Return the [X, Y] coordinate for the center point of the cell that contains the specified text.  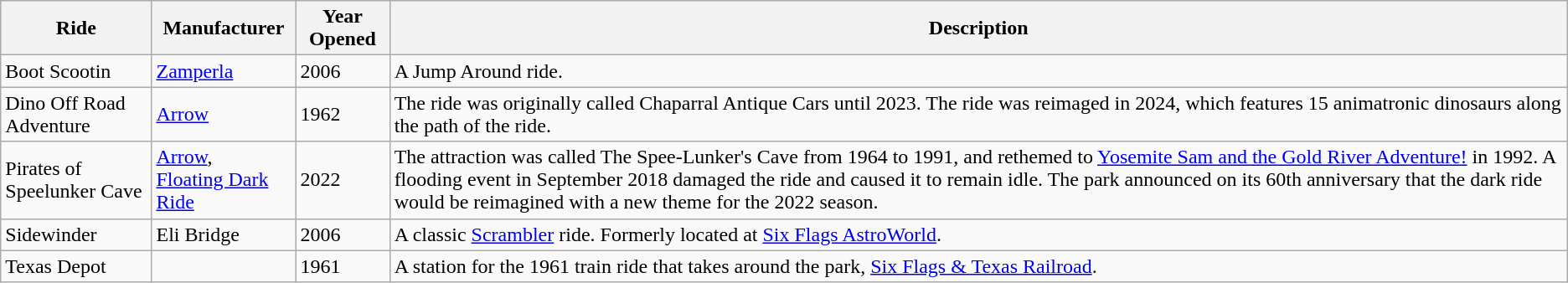
Arrow, Floating Dark Ride [224, 180]
1961 [343, 266]
A station for the 1961 train ride that takes around the park, Six Flags & Texas Railroad. [978, 266]
1962 [343, 114]
Pirates of Speelunker Cave [76, 180]
Boot Scootin [76, 71]
A classic Scrambler ride. Formerly located at Six Flags AstroWorld. [978, 234]
Year Opened [343, 28]
Description [978, 28]
Zamperla [224, 71]
Ride [76, 28]
A Jump Around ride. [978, 71]
Eli Bridge [224, 234]
Manufacturer [224, 28]
Dino Off Road Adventure [76, 114]
2022 [343, 180]
Arrow [224, 114]
Sidewinder [76, 234]
Texas Depot [76, 266]
